From the cell containing the given text, extract its center point as [x, y] coordinate. 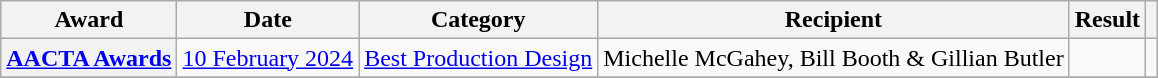
Award [89, 20]
AACTA Awards [89, 58]
Date [268, 20]
Best Production Design [478, 58]
10 February 2024 [268, 58]
Result [1107, 20]
Recipient [834, 20]
Category [478, 20]
Michelle McGahey, Bill Booth & Gillian Butler [834, 58]
